Capture the cell that displays the provided text and extract its (x, y) central coordinate. 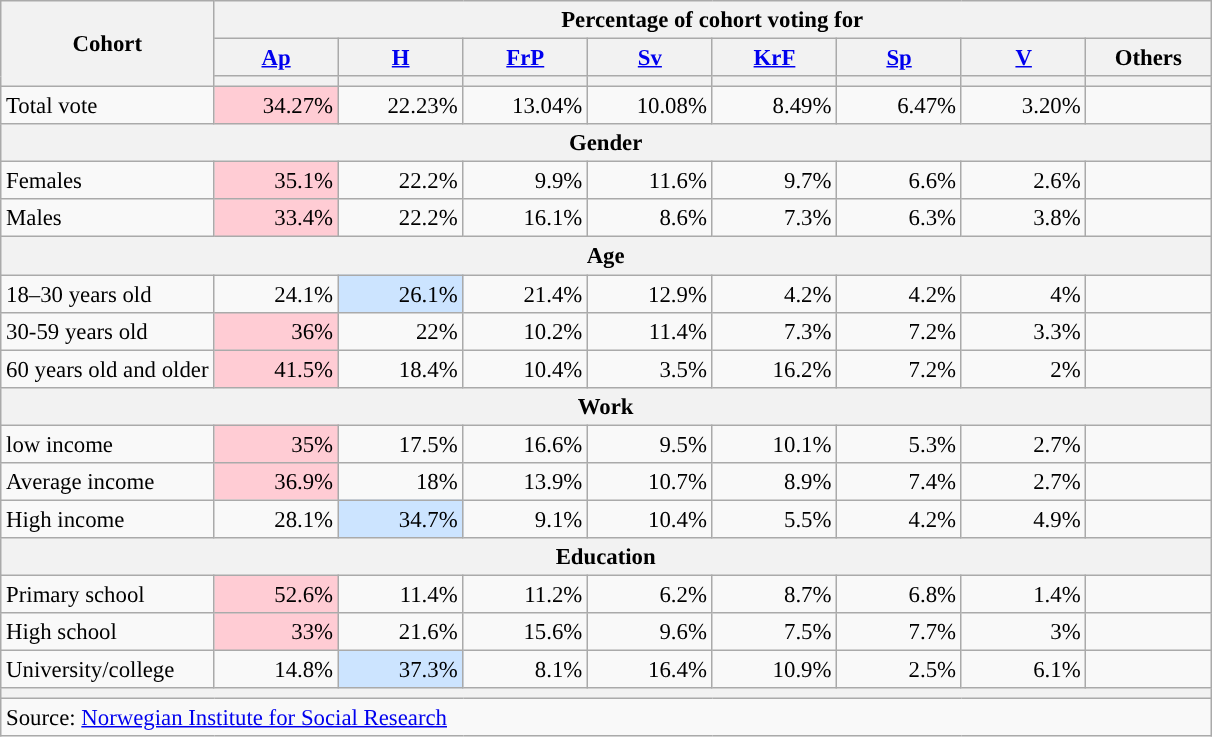
10.1% (774, 444)
24.1% (276, 294)
9.5% (650, 444)
6.3% (900, 219)
7.4% (900, 482)
13.9% (526, 482)
8.1% (526, 670)
28.1% (276, 519)
21.6% (400, 632)
34.7% (400, 519)
33% (276, 632)
3% (1024, 632)
10.2% (526, 331)
18% (400, 482)
30-59 years old (108, 331)
FrP (526, 58)
6.8% (900, 594)
35.1% (276, 181)
26.1% (400, 294)
37.3% (400, 670)
5.3% (900, 444)
22% (400, 331)
6.2% (650, 594)
Source: Norwegian Institute for Social Research (606, 718)
2.6% (1024, 181)
41.5% (276, 369)
12.9% (650, 294)
Sv (650, 58)
3.20% (1024, 106)
35% (276, 444)
21.4% (526, 294)
16.2% (774, 369)
Sp (900, 58)
Primary school (108, 594)
High income (108, 519)
KrF (774, 58)
Total vote (108, 106)
V (1024, 58)
4% (1024, 294)
4.9% (1024, 519)
3.3% (1024, 331)
Percentage of cohort voting for (712, 20)
8.6% (650, 219)
3.5% (650, 369)
10.9% (774, 670)
Females (108, 181)
15.6% (526, 632)
7.7% (900, 632)
9.6% (650, 632)
9.7% (774, 181)
10.7% (650, 482)
8.9% (774, 482)
Gender (606, 143)
Education (606, 557)
11.2% (526, 594)
6.6% (900, 181)
7.5% (774, 632)
16.6% (526, 444)
36.9% (276, 482)
2% (1024, 369)
Cohort (108, 44)
16.1% (526, 219)
H (400, 58)
11.6% (650, 181)
5.5% (774, 519)
17.5% (400, 444)
14.8% (276, 670)
8.7% (774, 594)
9.1% (526, 519)
Ap (276, 58)
1.4% (1024, 594)
6.1% (1024, 670)
Work (606, 406)
18.4% (400, 369)
22.23% (400, 106)
34.27% (276, 106)
3.8% (1024, 219)
High school (108, 632)
Males (108, 219)
36% (276, 331)
8.49% (774, 106)
10.08% (650, 106)
9.9% (526, 181)
low income (108, 444)
16.4% (650, 670)
60 years old and older (108, 369)
6.47% (900, 106)
18–30 years old (108, 294)
University/college (108, 670)
Age (606, 256)
13.04% (526, 106)
Others (1148, 58)
52.6% (276, 594)
33.4% (276, 219)
Average income (108, 482)
2.5% (900, 670)
